For the text-containing cell, return its midpoint in (X, Y) coordinate format. 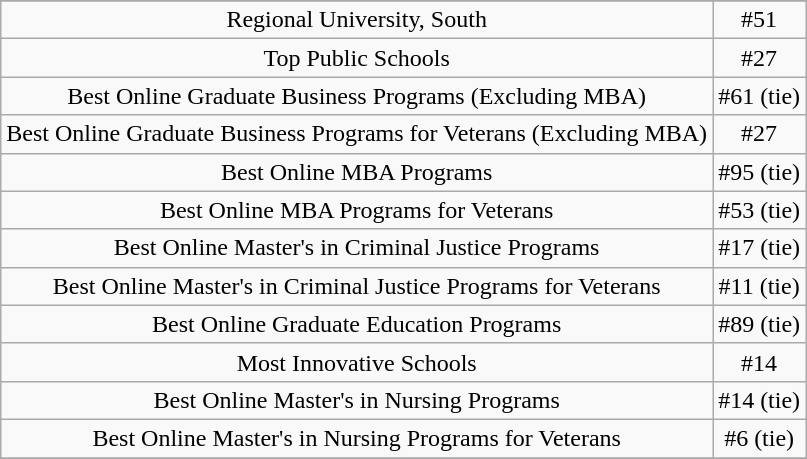
#6 (tie) (760, 438)
Best Online MBA Programs (357, 172)
Most Innovative Schools (357, 362)
Best Online Master's in Nursing Programs (357, 400)
Top Public Schools (357, 58)
Best Online Graduate Business Programs for Veterans (Excluding MBA) (357, 134)
#11 (tie) (760, 286)
#61 (tie) (760, 96)
#14 (760, 362)
#89 (tie) (760, 324)
#17 (tie) (760, 248)
Best Online Master's in Nursing Programs for Veterans (357, 438)
Best Online Graduate Education Programs (357, 324)
Best Online Master's in Criminal Justice Programs (357, 248)
Regional University, South (357, 20)
Best Online Master's in Criminal Justice Programs for Veterans (357, 286)
Best Online MBA Programs for Veterans (357, 210)
#51 (760, 20)
#14 (tie) (760, 400)
#95 (tie) (760, 172)
#53 (tie) (760, 210)
Best Online Graduate Business Programs (Excluding MBA) (357, 96)
